Determine the (x, y) coordinate at the center of the cell enclosing the given text.  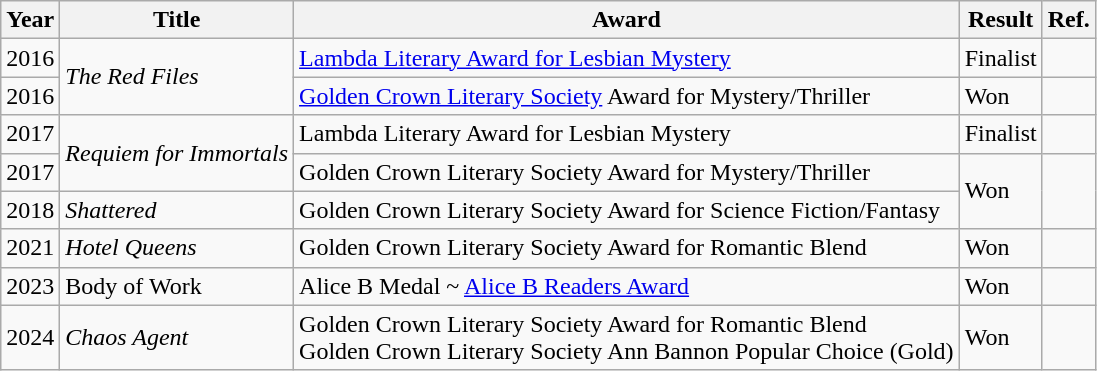
Ref. (1068, 20)
Chaos Agent (177, 338)
The Red Files (177, 77)
Body of Work (177, 286)
Alice B Medal ~ Alice B Readers Award (627, 286)
Result (1000, 20)
Golden Crown Literary Society Award for Science Fiction/Fantasy (627, 210)
2024 (30, 338)
Shattered (177, 210)
Year (30, 20)
2018 (30, 210)
Title (177, 20)
Golden Crown Literary Society Award for Romantic BlendGolden Crown Literary Society Ann Bannon Popular Choice (Gold) (627, 338)
Hotel Queens (177, 248)
Award (627, 20)
Requiem for Immortals (177, 153)
2021 (30, 248)
Golden Crown Literary Society Award for Romantic Blend (627, 248)
2023 (30, 286)
